Return the [X, Y] coordinate for the center point of the cell that contains the specified text.  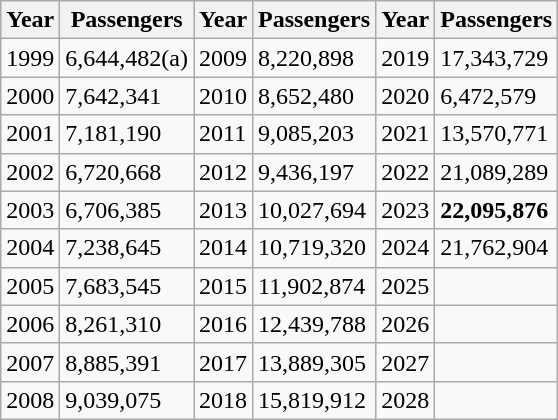
11,902,874 [314, 286]
2020 [406, 96]
1999 [30, 58]
2016 [224, 324]
2005 [30, 286]
8,652,480 [314, 96]
2011 [224, 134]
6,644,482(a) [127, 58]
8,885,391 [127, 362]
7,238,645 [127, 248]
10,027,694 [314, 210]
2000 [30, 96]
2012 [224, 172]
21,762,904 [496, 248]
9,085,203 [314, 134]
6,720,668 [127, 172]
2009 [224, 58]
2003 [30, 210]
13,570,771 [496, 134]
2026 [406, 324]
8,261,310 [127, 324]
2025 [406, 286]
6,472,579 [496, 96]
2004 [30, 248]
2014 [224, 248]
22,095,876 [496, 210]
7,683,545 [127, 286]
9,039,075 [127, 400]
2027 [406, 362]
2022 [406, 172]
2019 [406, 58]
2021 [406, 134]
2017 [224, 362]
2015 [224, 286]
2013 [224, 210]
2024 [406, 248]
15,819,912 [314, 400]
2007 [30, 362]
2008 [30, 400]
2018 [224, 400]
17,343,729 [496, 58]
13,889,305 [314, 362]
7,642,341 [127, 96]
2001 [30, 134]
6,706,385 [127, 210]
2002 [30, 172]
7,181,190 [127, 134]
10,719,320 [314, 248]
2023 [406, 210]
2010 [224, 96]
8,220,898 [314, 58]
12,439,788 [314, 324]
2006 [30, 324]
21,089,289 [496, 172]
9,436,197 [314, 172]
2028 [406, 400]
